Provide the (X, Y) coordinate of the cell's center where the given text is located.  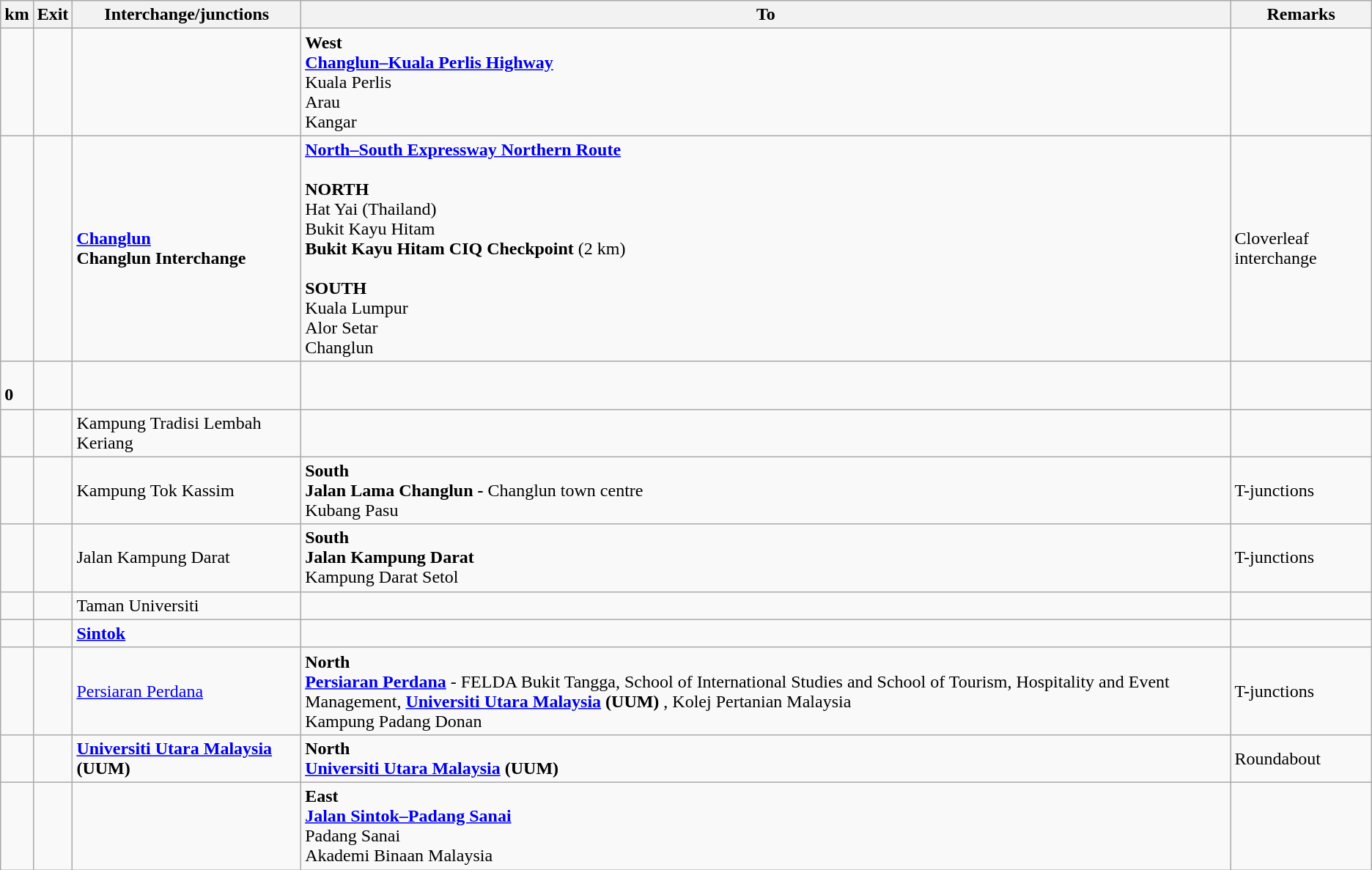
South Jalan Lama Changlun - Changlun town centre Kubang Pasu (766, 490)
Taman Universiti (187, 605)
Exit (53, 15)
North–South Expressway Northern RouteNORTHHat Yai (Thailand)Bukit Kayu HitamBukit Kayu Hitam CIQ Checkpoint (2 km)SOUTHKuala LumpurAlor SetarChanglun (766, 248)
0 (17, 386)
East Jalan Sintok–Padang SanaiPadang SanaiAkademi Binaan Malaysia (766, 825)
Remarks (1301, 15)
Kampung Tradisi Lembah Keriang (187, 432)
Jalan Kampung Darat (187, 558)
km (17, 15)
South Jalan Kampung DaratKampung Darat Setol (766, 558)
ChanglunChanglun Interchange (187, 248)
To (766, 15)
NorthUniversiti Utara Malaysia (UUM) (766, 758)
West Changlun–Kuala Perlis HighwayKuala PerlisArauKangar (766, 82)
Cloverleaf interchange (1301, 248)
Sintok (187, 633)
Roundabout (1301, 758)
Kampung Tok Kassim (187, 490)
Interchange/junctions (187, 15)
Persiaran Perdana (187, 690)
Universiti Utara Malaysia (UUM) (187, 758)
